Find where the given text appears and provide that cell's center as [x, y] coordinate. 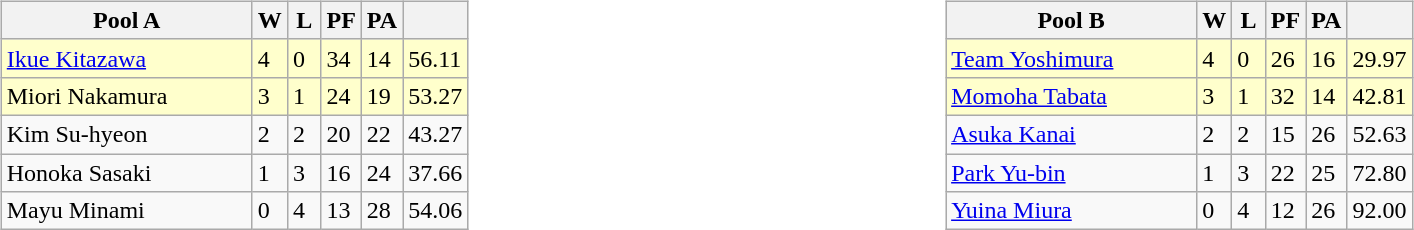
20 [341, 134]
Miori Nakamura [126, 96]
43.27 [436, 134]
Park Yu-bin [1072, 173]
12 [1285, 211]
Pool B [1072, 20]
Kim Su-hyeon [126, 134]
25 [1326, 173]
56.11 [436, 58]
72.80 [1380, 173]
42.81 [1380, 96]
Momoha Tabata [1072, 96]
34 [341, 58]
Yuina Miura [1072, 211]
Ikue Kitazawa [126, 58]
13 [341, 211]
54.06 [436, 211]
Asuka Kanai [1072, 134]
Pool A [126, 20]
28 [382, 211]
Honoka Sasaki [126, 173]
Team Yoshimura [1072, 58]
32 [1285, 96]
Mayu Minami [126, 211]
15 [1285, 134]
52.63 [1380, 134]
53.27 [436, 96]
37.66 [436, 173]
92.00 [1380, 211]
19 [382, 96]
29.97 [1380, 58]
